Identify which cell holds the provided text, then report its [x, y] central coordinate. 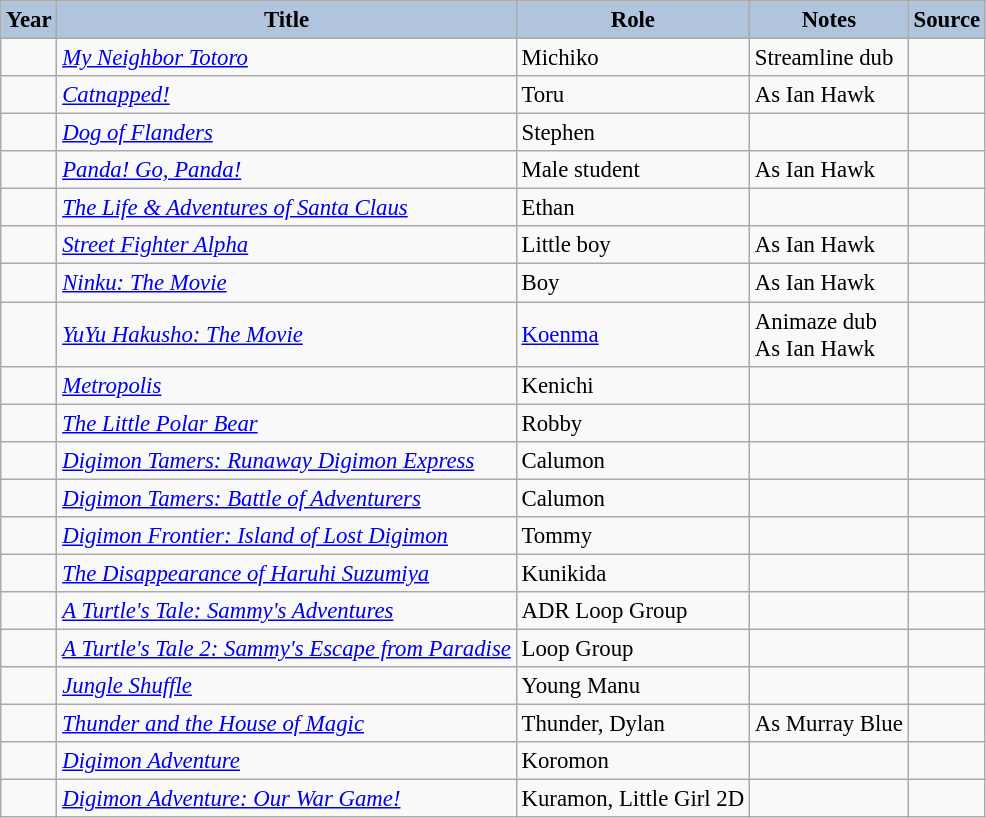
Metropolis [286, 385]
Title [286, 20]
Thunder and the House of Magic [286, 724]
Catnapped! [286, 95]
Koromon [632, 761]
The Little Polar Bear [286, 423]
Toru [632, 95]
Digimon Tamers: Battle of Adventurers [286, 498]
Tommy [632, 536]
Dog of Flanders [286, 133]
Source [946, 20]
Animaze dubAs Ian Hawk [830, 334]
Stephen [632, 133]
Ninku: The Movie [286, 283]
Digimon Frontier: Island of Lost Digimon [286, 536]
Young Manu [632, 686]
Boy [632, 283]
Digimon Tamers: Runaway Digimon Express [286, 460]
Ethan [632, 208]
As Murray Blue [830, 724]
The Disappearance of Haruhi Suzumiya [286, 573]
Little boy [632, 245]
Kenichi [632, 385]
Kuramon, Little Girl 2D [632, 799]
Year [29, 20]
Michiko [632, 58]
Digimon Adventure: Our War Game! [286, 799]
Role [632, 20]
Loop Group [632, 648]
My Neighbor Totoro [286, 58]
A Turtle's Tale: Sammy's Adventures [286, 611]
ADR Loop Group [632, 611]
The Life & Adventures of Santa Claus [286, 208]
Male student [632, 170]
Kunikida [632, 573]
Panda! Go, Panda! [286, 170]
Street Fighter Alpha [286, 245]
Jungle Shuffle [286, 686]
Notes [830, 20]
Thunder, Dylan [632, 724]
Digimon Adventure [286, 761]
Streamline dub [830, 58]
Robby [632, 423]
YuYu Hakusho: The Movie [286, 334]
A Turtle's Tale 2: Sammy's Escape from Paradise [286, 648]
Koenma [632, 334]
